Detect which cell encompasses the target text, then output its [X, Y] center coordinate. 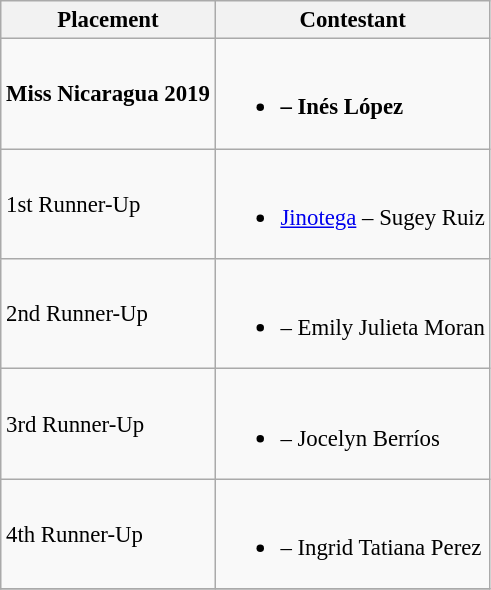
Jinotega – Sugey Ruiz [352, 204]
Placement [108, 20]
2nd Runner-Up [108, 314]
Contestant [352, 20]
– Ingrid Tatiana Perez [352, 534]
– Emily Julieta Moran [352, 314]
3rd Runner-Up [108, 424]
– Inés López [352, 94]
4th Runner-Up [108, 534]
Miss Nicaragua 2019 [108, 94]
1st Runner-Up [108, 204]
– Jocelyn Berríos [352, 424]
